Pinpoint the cell where the given text exists, returning its (x, y) midpoint coordinate. 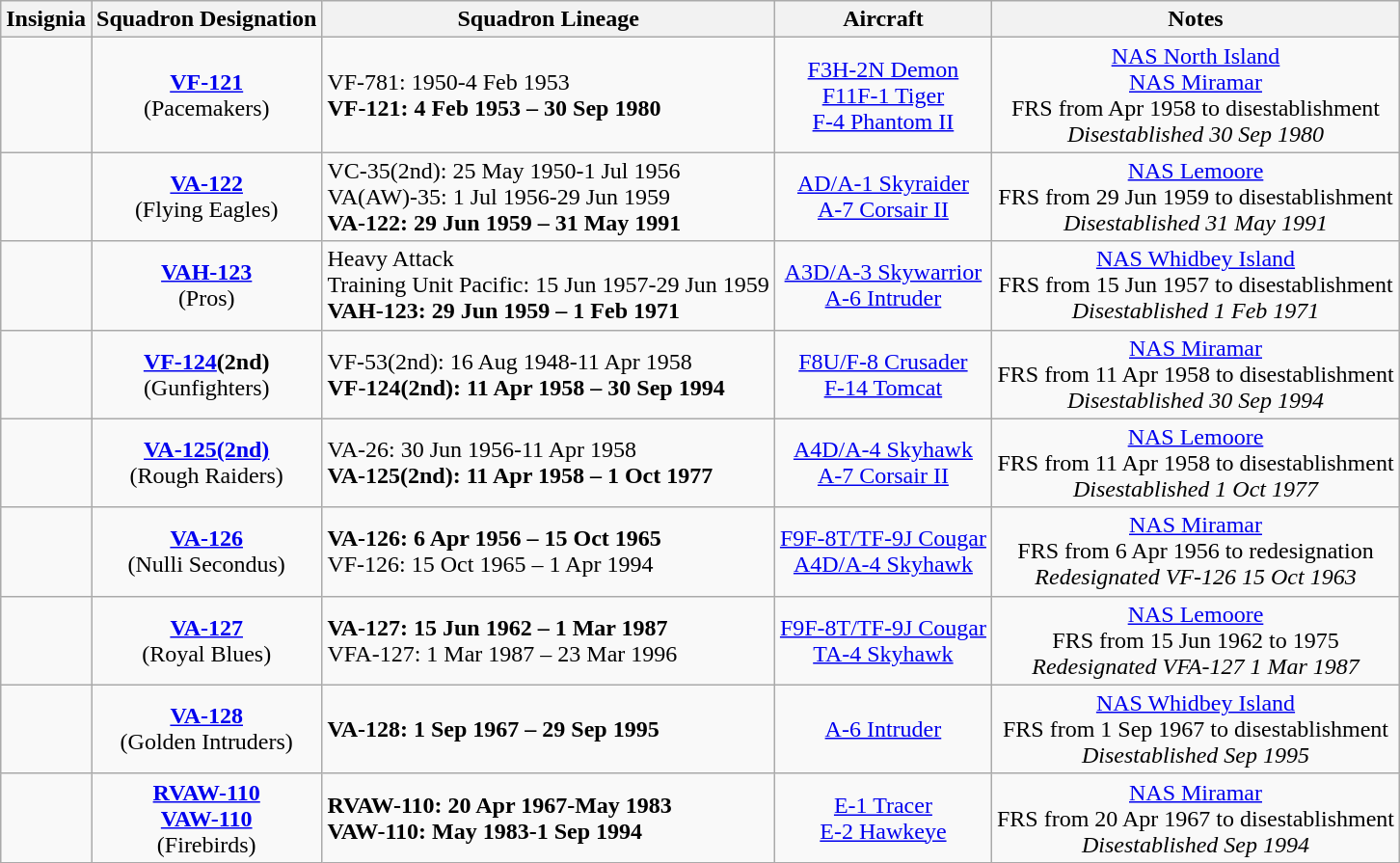
Notes (1196, 19)
A4D/A-4 SkyhawkA-7 Corsair II (883, 463)
F8U/F-8 CrusaderF-14 Tomcat (883, 374)
VA-127(Royal Blues) (206, 640)
NAS Whidbey IslandFRS from 1 Sep 1967 to disestablishmentDisestablished Sep 1995 (1196, 729)
NAS MiramarFRS from 11 Apr 1958 to disestablishmentDisestablished 30 Sep 1994 (1196, 374)
VAH-123(Pros) (206, 285)
VA-127: 15 Jun 1962 – 1 Mar 1987VFA-127: 1 Mar 1987 – 23 Mar 1996 (549, 640)
VF-124(2nd)(Gunfighters) (206, 374)
VA-26: 30 Jun 1956-11 Apr 1958VA-125(2nd): 11 Apr 1958 – 1 Oct 1977 (549, 463)
Heavy AttackTraining Unit Pacific: 15 Jun 1957-29 Jun 1959VAH-123: 29 Jun 1959 – 1 Feb 1971 (549, 285)
NAS MiramarFRS from 6 Apr 1956 to redesignationRedesignated VF-126 15 Oct 1963 (1196, 552)
F9F-8T/TF-9J CougarA4D/A-4 Skyhawk (883, 552)
Squadron Designation (206, 19)
Insignia (46, 19)
VA-128(Golden Intruders) (206, 729)
F9F-8T/TF-9J CougarTA-4 Skyhawk (883, 640)
NAS LemooreFRS from 29 Jun 1959 to disestablishmentDisestablished 31 May 1991 (1196, 197)
VA-128: 1 Sep 1967 – 29 Sep 1995 (549, 729)
Aircraft (883, 19)
NAS North IslandNAS MiramarFRS from Apr 1958 to disestablishmentDisestablished 30 Sep 1980 (1196, 94)
VF-121(Pacemakers) (206, 94)
A3D/A-3 SkywarriorA-6 Intruder (883, 285)
VA-126: 6 Apr 1956 – 15 Oct 1965VF-126: 15 Oct 1965 – 1 Apr 1994 (549, 552)
RVAW-110VAW-110(Firebirds) (206, 818)
VA-122(Flying Eagles) (206, 197)
Squadron Lineage (549, 19)
F3H-2N DemonF11F-1 TigerF-4 Phantom II (883, 94)
NAS LemooreFRS from 15 Jun 1962 to 1975Redesignated VFA-127 1 Mar 1987 (1196, 640)
NAS Whidbey IslandFRS from 15 Jun 1957 to disestablishmentDisestablished 1 Feb 1971 (1196, 285)
VA-126(Nulli Secondus) (206, 552)
VF-781: 1950-4 Feb 1953VF-121: 4 Feb 1953 – 30 Sep 1980 (549, 94)
VC-35(2nd): 25 May 1950-1 Jul 1956VA(AW)-35: 1 Jul 1956-29 Jun 1959VA-122: 29 Jun 1959 – 31 May 1991 (549, 197)
VF-53(2nd): 16 Aug 1948-11 Apr 1958VF-124(2nd): 11 Apr 1958 – 30 Sep 1994 (549, 374)
VA-125(2nd)(Rough Raiders) (206, 463)
A-6 Intruder (883, 729)
NAS LemooreFRS from 11 Apr 1958 to disestablishmentDisestablished 1 Oct 1977 (1196, 463)
AD/A-1 SkyraiderA-7 Corsair II (883, 197)
NAS MiramarFRS from 20 Apr 1967 to disestablishmentDisestablished Sep 1994 (1196, 818)
RVAW-110: 20 Apr 1967-May 1983VAW-110: May 1983-1 Sep 1994 (549, 818)
E-1 TracerE-2 Hawkeye (883, 818)
